Scan for the cell matching the given text and deliver its (X, Y) coordinate at center. 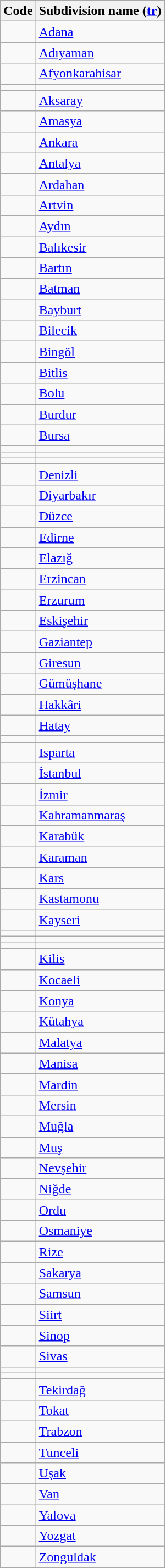
Bursa (100, 435)
Antalya (100, 163)
Aksaray (100, 101)
Bitlis (100, 373)
Bartın (100, 268)
Zonguldak (100, 1557)
Muğla (100, 1126)
Sivas (100, 1356)
İstanbul (100, 773)
Van (100, 1494)
Subdivision name (tr) (100, 11)
Hatay (100, 725)
Erzincan (100, 579)
Yozgat (100, 1536)
Rize (100, 1252)
Adıyaman (100, 53)
İzmir (100, 794)
Eskişehir (100, 621)
Denizli (100, 474)
Tunceli (100, 1453)
Bayburt (100, 310)
Trabzon (100, 1431)
Sakarya (100, 1273)
Karabük (100, 836)
Kastamonu (100, 899)
Kahramanmaraş (100, 815)
Konya (100, 1001)
Balıkesir (100, 247)
Ordu (100, 1210)
Kütahya (100, 1022)
Kilis (100, 959)
Giresun (100, 663)
Afyonkarahisar (100, 74)
Diyarbakır (100, 495)
Elazığ (100, 558)
Adana (100, 32)
Isparta (100, 752)
Kayseri (100, 920)
Gaziantep (100, 642)
Artvin (100, 205)
Amasya (100, 121)
Aydın (100, 226)
Gümüşhane (100, 684)
Manisa (100, 1063)
Edirne (100, 537)
Niğde (100, 1189)
Osmaniye (100, 1231)
Mersin (100, 1105)
Bolu (100, 394)
Batman (100, 289)
Düzce (100, 516)
Karaman (100, 857)
Uşak (100, 1473)
Yalova (100, 1515)
Ardahan (100, 184)
Malatya (100, 1043)
Tokat (100, 1410)
Code (18, 11)
Hakkâri (100, 705)
Burdur (100, 414)
Samsun (100, 1294)
Muş (100, 1147)
Sinop (100, 1336)
Kocaeli (100, 980)
Nevşehir (100, 1168)
Kars (100, 878)
Ankara (100, 142)
Tekirdağ (100, 1389)
Erzurum (100, 600)
Bilecik (100, 331)
Mardin (100, 1084)
Bingöl (100, 352)
Siirt (100, 1315)
